Locate the cell with the specified text and output its (X, Y) center coordinate. 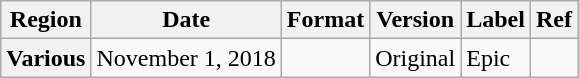
Date (186, 20)
Original (416, 58)
Various (46, 58)
Label (496, 20)
Format (325, 20)
Version (416, 20)
Ref (554, 20)
November 1, 2018 (186, 58)
Region (46, 20)
Epic (496, 58)
